Return the [x, y] coordinate for the center point of the cell that contains the specified text.  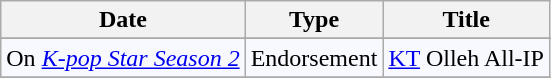
Type [314, 20]
On K-pop Star Season 2 [123, 58]
Date [123, 20]
Title [466, 20]
Endorsement [314, 58]
KT Olleh All-IP [466, 58]
